Search for the cell housing the specified text and yield its [x, y] center coordinate. 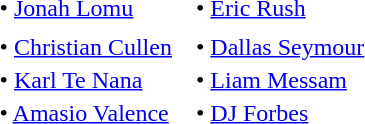
• Dallas Seymour [270, 47]
• Liam Messam [270, 80]
